Return the [X, Y] coordinate for the center point of the cell that contains the specified text.  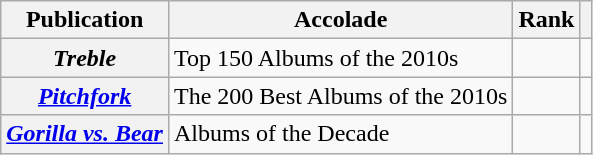
Rank [546, 20]
Albums of the Decade [340, 134]
The 200 Best Albums of the 2010s [340, 96]
Publication [85, 20]
Top 150 Albums of the 2010s [340, 58]
Pitchfork [85, 96]
Gorilla vs. Bear [85, 134]
Accolade [340, 20]
Treble [85, 58]
